Extract the (X, Y) coordinate from the center of the cell holding the provided text.  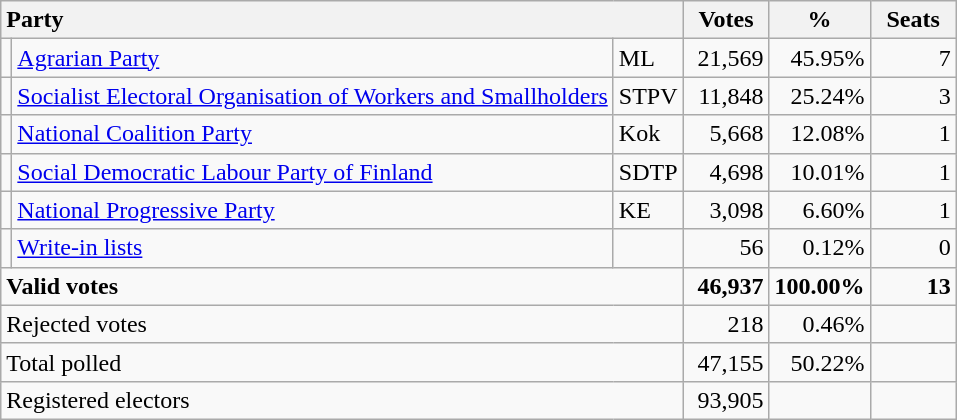
25.24% (820, 96)
Votes (726, 20)
Social Democratic Labour Party of Finland (312, 172)
6.60% (820, 210)
Seats (913, 20)
11,848 (726, 96)
46,937 (726, 286)
21,569 (726, 58)
SDTP (648, 172)
93,905 (726, 400)
National Progressive Party (312, 210)
0.12% (820, 248)
% (820, 20)
5,668 (726, 134)
Write-in lists (312, 248)
56 (726, 248)
National Coalition Party (312, 134)
100.00% (820, 286)
Kok (648, 134)
Socialist Electoral Organisation of Workers and Smallholders (312, 96)
12.08% (820, 134)
0.46% (820, 324)
4,698 (726, 172)
50.22% (820, 362)
10.01% (820, 172)
KE (648, 210)
218 (726, 324)
3 (913, 96)
Registered electors (342, 400)
Agrarian Party (312, 58)
ML (648, 58)
45.95% (820, 58)
STPV (648, 96)
Total polled (342, 362)
47,155 (726, 362)
7 (913, 58)
3,098 (726, 210)
Party (342, 20)
13 (913, 286)
0 (913, 248)
Valid votes (342, 286)
Rejected votes (342, 324)
